Identify which cell holds the provided text, then report its [x, y] central coordinate. 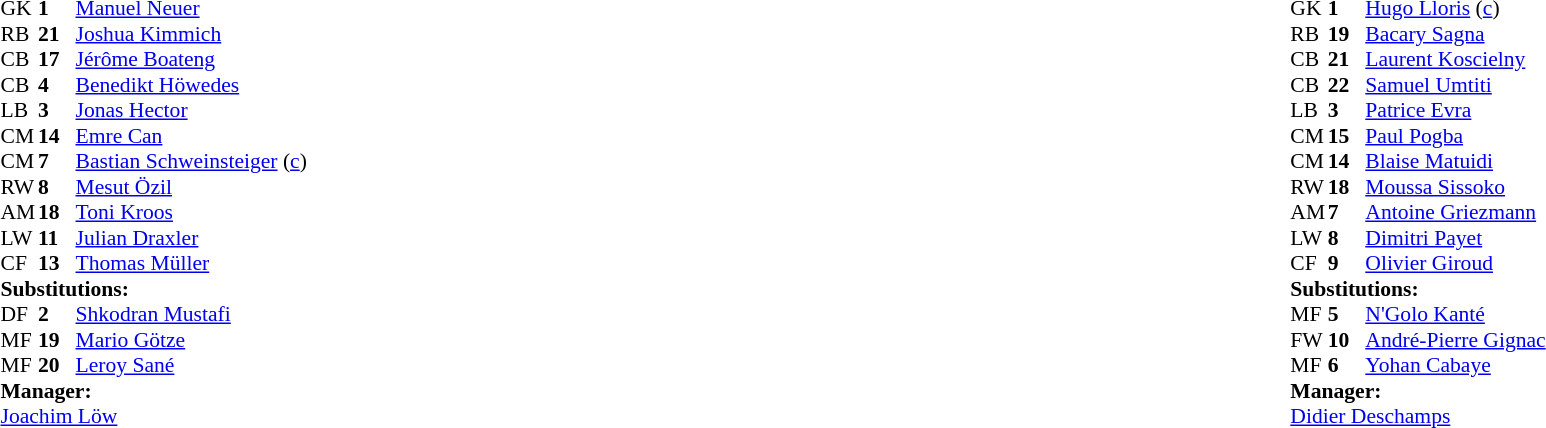
Leroy Sané [192, 365]
2 [57, 315]
Laurent Koscielny [1455, 59]
17 [57, 59]
N'Golo Kanté [1455, 315]
Toni Kroos [192, 213]
Dimitri Payet [1455, 238]
Bacary Sagna [1455, 34]
Moussa Sissoko [1455, 187]
Jonas Hector [192, 111]
Jérôme Boateng [192, 59]
13 [57, 263]
15 [1347, 136]
Mario Götze [192, 340]
22 [1347, 85]
André-Pierre Gignac [1455, 340]
Yohan Cabaye [1455, 365]
Joshua Kimmich [192, 34]
4 [57, 85]
Emre Can [192, 136]
Benedikt Höwedes [192, 85]
Bastian Schweinsteiger (c) [192, 161]
Julian Draxler [192, 238]
Paul Pogba [1455, 136]
Olivier Giroud [1455, 263]
5 [1347, 315]
Shkodran Mustafi [192, 315]
FW [1309, 340]
10 [1347, 340]
20 [57, 365]
DF [19, 315]
Samuel Umtiti [1455, 85]
Antoine Griezmann [1455, 213]
Blaise Matuidi [1455, 161]
Patrice Evra [1455, 111]
11 [57, 238]
9 [1347, 263]
Thomas Müller [192, 263]
Mesut Özil [192, 187]
6 [1347, 365]
